Provide the (x, y) coordinate of the cell's center where the given text is located.  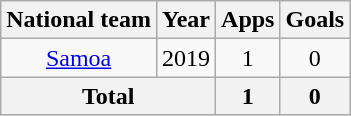
Year (186, 20)
Apps (248, 20)
Samoa (79, 58)
2019 (186, 58)
Goals (315, 20)
Total (108, 96)
National team (79, 20)
